Output the (X, Y) coordinate of the center of the cell containing the given text.  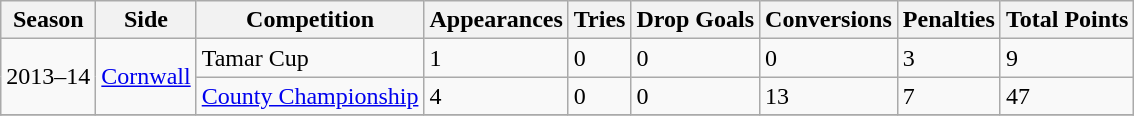
Competition (310, 20)
13 (829, 96)
1 (496, 58)
9 (1067, 58)
Total Points (1067, 20)
County Championship (310, 96)
Penalties (948, 20)
Season (48, 20)
Side (146, 20)
Conversions (829, 20)
Appearances (496, 20)
Tries (600, 20)
Drop Goals (696, 20)
Tamar Cup (310, 58)
7 (948, 96)
Cornwall (146, 77)
3 (948, 58)
47 (1067, 96)
2013–14 (48, 77)
4 (496, 96)
